Return [x, y] of the center of cell containing provided text 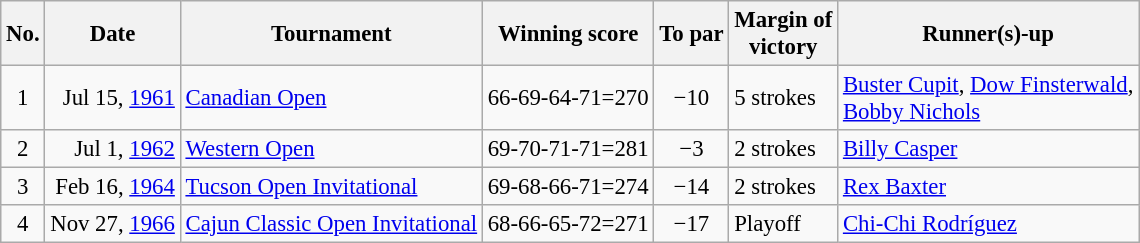
Runner(s)-up [988, 34]
2 [23, 149]
Tucson Open Invitational [331, 187]
To par [692, 34]
Cajun Classic Open Invitational [331, 224]
Chi-Chi Rodríguez [988, 224]
Jul 15, 1961 [112, 98]
Playoff [784, 224]
−3 [692, 149]
−10 [692, 98]
4 [23, 224]
69-70-71-71=281 [568, 149]
Nov 27, 1966 [112, 224]
Rex Baxter [988, 187]
−17 [692, 224]
Feb 16, 1964 [112, 187]
68-66-65-72=271 [568, 224]
Billy Casper [988, 149]
Jul 1, 1962 [112, 149]
Canadian Open [331, 98]
66-69-64-71=270 [568, 98]
Margin ofvictory [784, 34]
5 strokes [784, 98]
Buster Cupit, Dow Finsterwald, Bobby Nichols [988, 98]
1 [23, 98]
−14 [692, 187]
Western Open [331, 149]
Tournament [331, 34]
69-68-66-71=274 [568, 187]
3 [23, 187]
Date [112, 34]
No. [23, 34]
Winning score [568, 34]
